Detect which cell encompasses the target text, then output its (x, y) center coordinate. 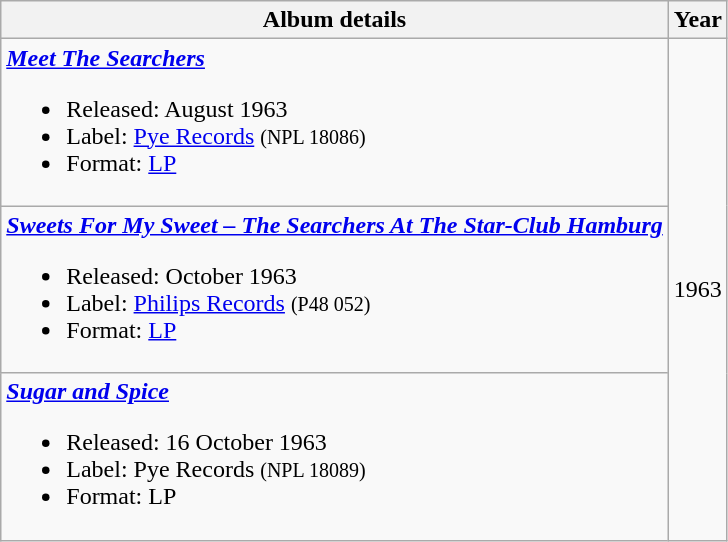
1963 (698, 290)
Sweets For My Sweet – The Searchers At The Star-Club HamburgReleased: October 1963Label: Philips Records (P48 052)Format: LP (335, 290)
Meet The SearchersReleased: August 1963Label: Pye Records (NPL 18086)Format: LP (335, 122)
Sugar and SpiceReleased: 16 October 1963Label: Pye Records (NPL 18089)Format: LP (335, 456)
Album details (335, 20)
Year (698, 20)
